Extract the (X, Y) coordinate from the center of the cell holding the provided text.  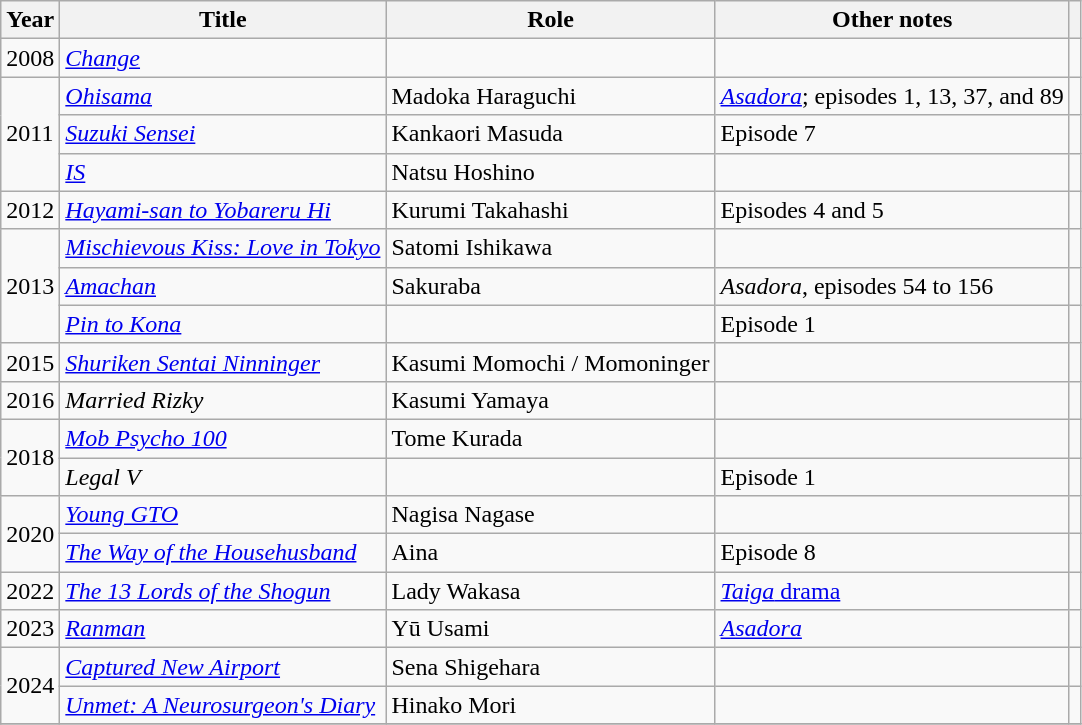
Hinako Mori (550, 705)
Ohisama (223, 96)
2018 (30, 457)
Legal V (223, 477)
Tome Kurada (550, 438)
2020 (30, 534)
Yū Usami (550, 629)
Sena Shigehara (550, 667)
Episode 8 (892, 553)
Kankaori Masuda (550, 134)
Title (223, 20)
IS (223, 172)
2024 (30, 686)
Aina (550, 553)
Mob Psycho 100 (223, 438)
Asadora, episodes 54 to 156 (892, 286)
Nagisa Nagase (550, 515)
2015 (30, 362)
2022 (30, 591)
Shuriken Sentai Ninninger (223, 362)
Ranman (223, 629)
2011 (30, 134)
Lady Wakasa (550, 591)
Mischievous Kiss: Love in Tokyo (223, 248)
Asadora (892, 629)
Kurumi Takahashi (550, 210)
2012 (30, 210)
Unmet: A Neurosurgeon's Diary (223, 705)
Kasumi Yamaya (550, 400)
2023 (30, 629)
Amachan (223, 286)
Sakuraba (550, 286)
2008 (30, 58)
Taiga drama (892, 591)
Episode 7 (892, 134)
Change (223, 58)
Year (30, 20)
Suzuki Sensei (223, 134)
Role (550, 20)
2016 (30, 400)
Young GTO (223, 515)
Pin to Kona (223, 324)
Kasumi Momochi / Momoninger (550, 362)
The 13 Lords of the Shogun (223, 591)
Married Rizky (223, 400)
Madoka Haraguchi (550, 96)
Episodes 4 and 5 (892, 210)
Satomi Ishikawa (550, 248)
Other notes (892, 20)
Natsu Hoshino (550, 172)
Asadora; episodes 1, 13, 37, and 89 (892, 96)
2013 (30, 286)
The Way of the Househusband (223, 553)
Captured New Airport (223, 667)
Hayami-san to Yobareru Hi (223, 210)
